Determine the [x, y] coordinate at the center of the cell enclosing the given text.  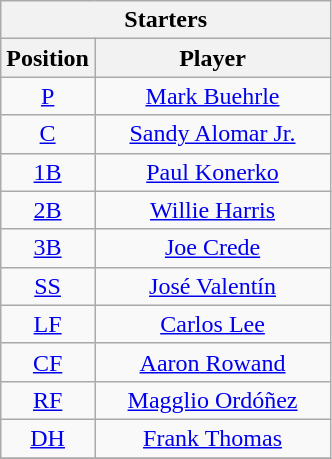
José Valentín [212, 286]
Position [48, 58]
1B [48, 172]
Starters [166, 20]
P [48, 96]
3B [48, 248]
DH [48, 438]
Player [212, 58]
Aaron Rowand [212, 362]
LF [48, 324]
RF [48, 400]
Sandy Alomar Jr. [212, 134]
2B [48, 210]
C [48, 134]
Carlos Lee [212, 324]
Joe Crede [212, 248]
Mark Buehrle [212, 96]
Willie Harris [212, 210]
Paul Konerko [212, 172]
Frank Thomas [212, 438]
CF [48, 362]
Magglio Ordóñez [212, 400]
SS [48, 286]
